Detect which cell encompasses the target text, then output its (X, Y) center coordinate. 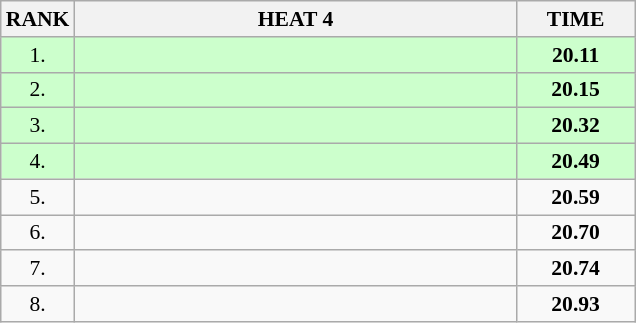
20.59 (576, 197)
7. (38, 269)
20.15 (576, 90)
3. (38, 126)
6. (38, 233)
20.93 (576, 304)
5. (38, 197)
20.74 (576, 269)
20.70 (576, 233)
2. (38, 90)
20.49 (576, 162)
TIME (576, 19)
20.11 (576, 55)
1. (38, 55)
RANK (38, 19)
20.32 (576, 126)
HEAT 4 (295, 19)
8. (38, 304)
4. (38, 162)
